Scan for the cell matching the given text and deliver its (X, Y) coordinate at center. 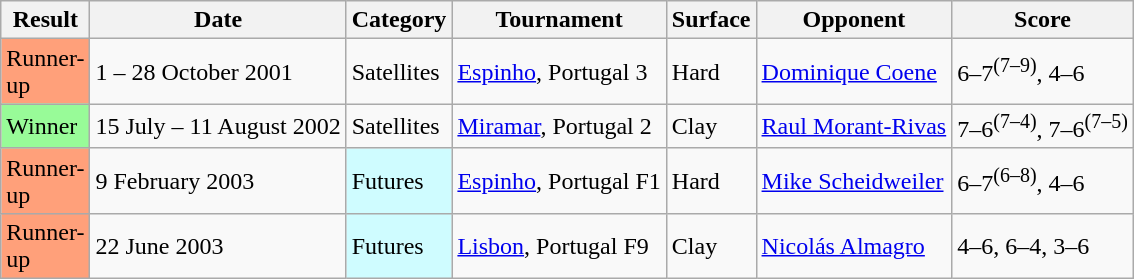
Espinho, Portugal 3 (559, 72)
Winner (46, 126)
Espinho, Portugal F1 (559, 180)
Surface (711, 20)
Score (1043, 20)
22 June 2003 (218, 246)
Nicolás Almagro (854, 246)
Category (399, 20)
Raul Morant-Rivas (854, 126)
4–6, 6–4, 3–6 (1043, 246)
7–6(7–4), 7–6(7–5) (1043, 126)
Opponent (854, 20)
Miramar, Portugal 2 (559, 126)
Tournament (559, 20)
15 July – 11 August 2002 (218, 126)
6–7(7–9), 4–6 (1043, 72)
Lisbon, Portugal F9 (559, 246)
6–7(6–8), 4–6 (1043, 180)
1 – 28 October 2001 (218, 72)
Result (46, 20)
Mike Scheidweiler (854, 180)
Dominique Coene (854, 72)
9 February 2003 (218, 180)
Date (218, 20)
